Scan for the cell matching the given text and deliver its (x, y) coordinate at center. 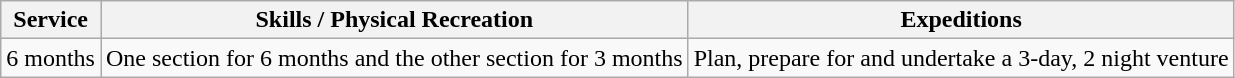
Plan, prepare for and undertake a 3-day, 2 night venture (961, 58)
One section for 6 months and the other section for 3 months (394, 58)
Expeditions (961, 20)
Skills / Physical Recreation (394, 20)
6 months (51, 58)
Service (51, 20)
